Capture the cell that displays the provided text and extract its (x, y) central coordinate. 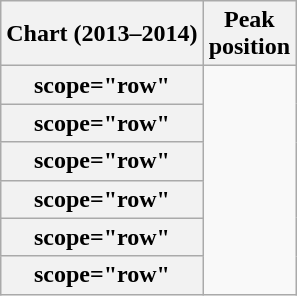
Peakposition (249, 34)
Chart (2013–2014) (102, 34)
